Identify which cell holds the provided text, then report its [x, y] central coordinate. 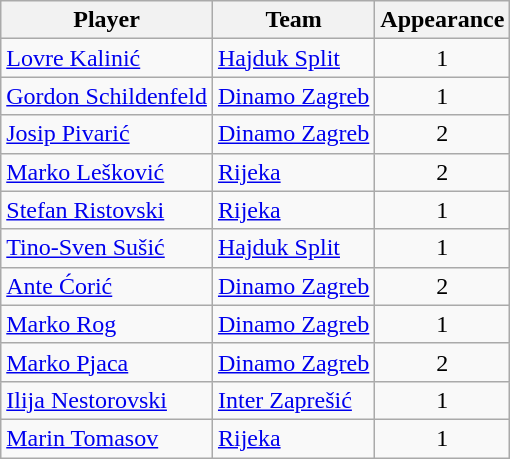
Player [107, 20]
Ante Ćorić [107, 286]
Gordon Schildenfeld [107, 96]
Team [293, 20]
Tino-Sven Sušić [107, 248]
Appearance [442, 20]
Ilija Nestorovski [107, 400]
Marko Rog [107, 324]
Josip Pivarić [107, 134]
Marin Tomasov [107, 438]
Lovre Kalinić [107, 58]
Marko Pjaca [107, 362]
Stefan Ristovski [107, 210]
Marko Lešković [107, 172]
Inter Zaprešić [293, 400]
